Detect which cell encompasses the target text, then output its (X, Y) center coordinate. 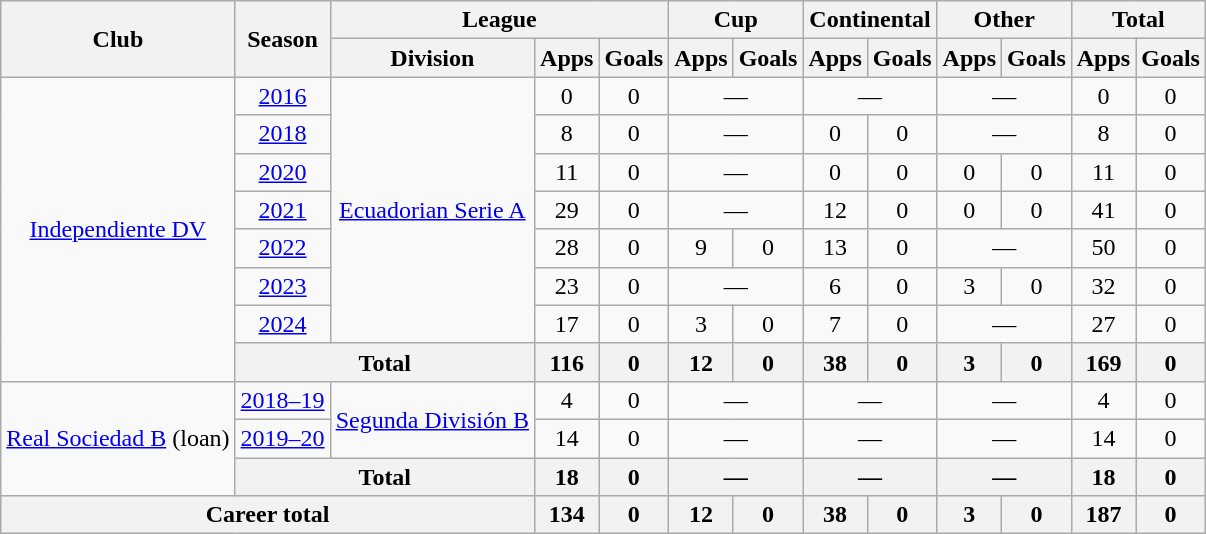
Continental (870, 20)
27 (1103, 324)
29 (567, 210)
2018 (282, 134)
Cup (736, 20)
Segunda División B (432, 419)
2021 (282, 210)
2016 (282, 96)
6 (835, 286)
116 (567, 362)
2023 (282, 286)
28 (567, 248)
13 (835, 248)
Club (118, 39)
Other (1004, 20)
Real Sociedad B (loan) (118, 438)
League (500, 20)
169 (1103, 362)
2020 (282, 172)
2019–20 (282, 438)
Ecuadorian Serie A (432, 210)
17 (567, 324)
187 (1103, 515)
41 (1103, 210)
Division (432, 58)
2018–19 (282, 400)
Season (282, 39)
Career total (268, 515)
2024 (282, 324)
9 (701, 248)
2022 (282, 248)
7 (835, 324)
50 (1103, 248)
32 (1103, 286)
23 (567, 286)
134 (567, 515)
Independiente DV (118, 229)
